Pinpoint the cell where the given text exists, returning its (x, y) midpoint coordinate. 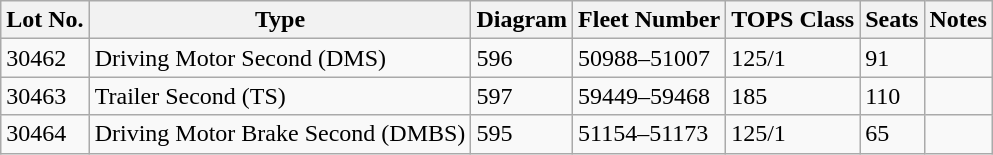
Seats (892, 20)
596 (522, 58)
91 (892, 58)
Driving Motor Brake Second (DMBS) (280, 134)
Diagram (522, 20)
30462 (45, 58)
Driving Motor Second (DMS) (280, 58)
597 (522, 96)
TOPS Class (793, 20)
50988–51007 (650, 58)
59449–59468 (650, 96)
30464 (45, 134)
Notes (958, 20)
Lot No. (45, 20)
30463 (45, 96)
Type (280, 20)
Fleet Number (650, 20)
595 (522, 134)
65 (892, 134)
110 (892, 96)
51154–51173 (650, 134)
Trailer Second (TS) (280, 96)
185 (793, 96)
